Identify which cell holds the provided text, then report its (X, Y) central coordinate. 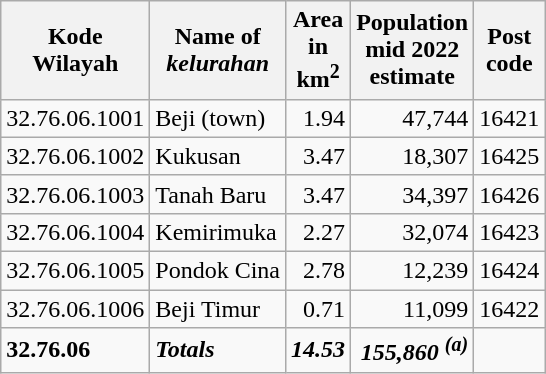
32.76.06.1002 (76, 156)
Name of kelurahan (218, 50)
Kukusan (218, 156)
16425 (510, 156)
Pondok Cina (218, 271)
2.78 (318, 271)
32.76.06.1006 (76, 309)
155,860 (a) (412, 350)
Beji (town) (218, 118)
11,099 (412, 309)
1.94 (318, 118)
12,239 (412, 271)
Tanah Baru (218, 194)
32.76.06.1003 (76, 194)
32,074 (412, 232)
16426 (510, 194)
16421 (510, 118)
16422 (510, 309)
Populationmid 2022estimate (412, 50)
32.76.06.1005 (76, 271)
14.53 (318, 350)
32.76.06.1001 (76, 118)
2.27 (318, 232)
Beji Timur (218, 309)
16424 (510, 271)
32.76.06 (76, 350)
0.71 (318, 309)
Totals (218, 350)
32.76.06.1004 (76, 232)
34,397 (412, 194)
16423 (510, 232)
18,307 (412, 156)
Kode Wilayah (76, 50)
47,744 (412, 118)
Area in km2 (318, 50)
Kemirimuka (218, 232)
Postcode (510, 50)
